Extract the (x, y) coordinate from the center of the cell holding the provided text.  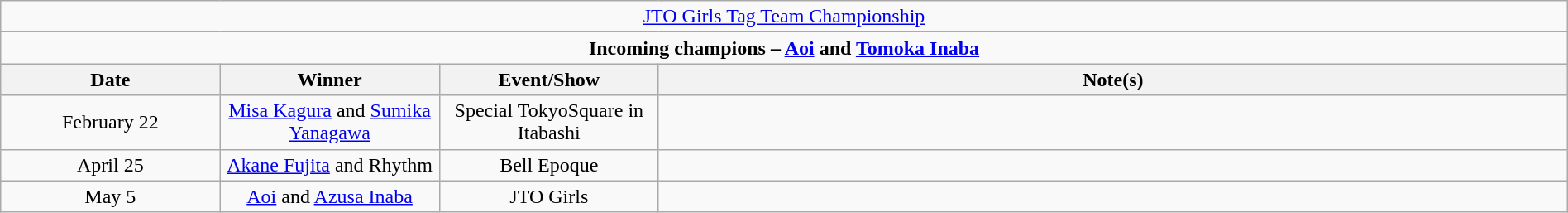
May 5 (111, 196)
April 25 (111, 165)
Incoming champions – Aoi and Tomoka Inaba (784, 48)
Winner (329, 80)
Akane Fujita and Rhythm (329, 165)
Note(s) (1113, 80)
February 22 (111, 123)
JTO Girls Tag Team Championship (784, 17)
JTO Girls (549, 196)
Date (111, 80)
Aoi and Azusa Inaba (329, 196)
Event/Show (549, 80)
Misa Kagura and Sumika Yanagawa (329, 123)
Special TokyoSquare in Itabashi (549, 123)
Bell Epoque (549, 165)
